Determine the [x, y] coordinate at the center of the cell enclosing the given text.  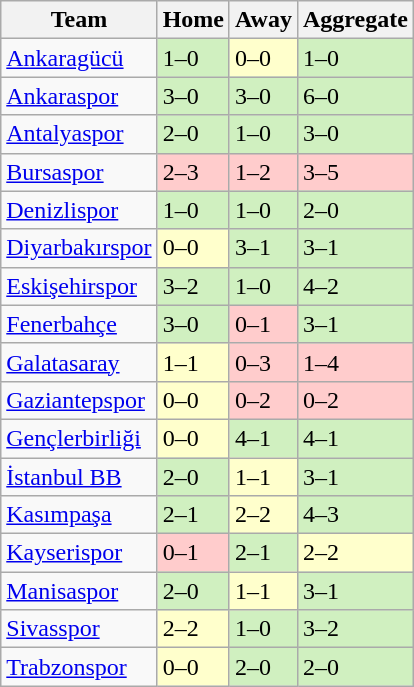
Kayserispor [79, 553]
Ankaragücü [79, 58]
2–3 [193, 172]
Denizlispor [79, 210]
Diyarbakırspor [79, 248]
Gaziantepspor [79, 400]
Team [79, 20]
Ankaraspor [79, 96]
Home [193, 20]
Bursaspor [79, 172]
Trabzonspor [79, 667]
Fenerbahçe [79, 324]
İstanbul BB [79, 477]
Aggregate [355, 20]
Manisaspor [79, 591]
Antalyaspor [79, 134]
Eskişehirspor [79, 286]
6–0 [355, 96]
Galatasaray [79, 362]
0–3 [263, 362]
3–5 [355, 172]
4–2 [355, 286]
Gençlerbirliği [79, 438]
Kasımpaşa [79, 515]
Away [263, 20]
4–3 [355, 515]
1–4 [355, 362]
1–2 [263, 172]
Sivasspor [79, 629]
